Identify which cell holds the provided text, then report its (X, Y) central coordinate. 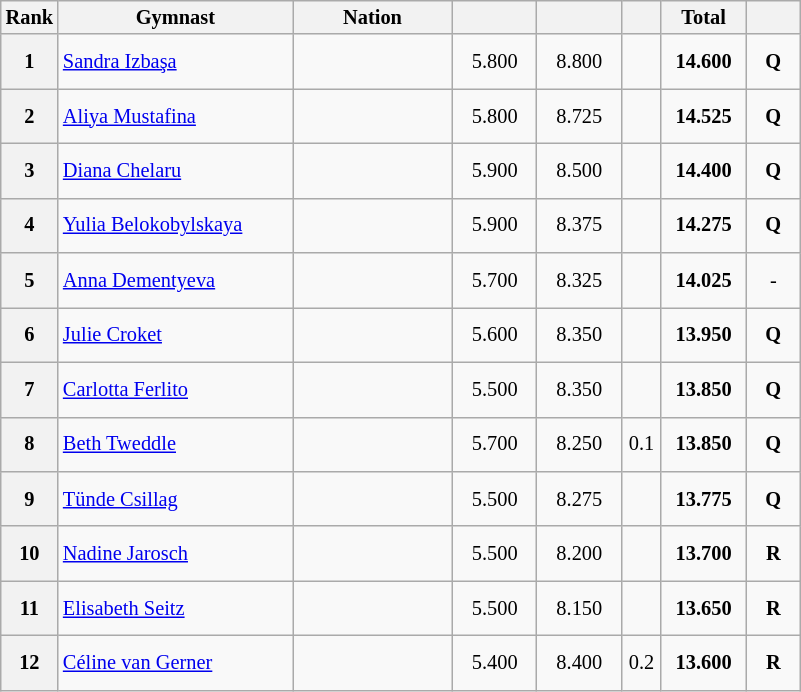
8.800 (580, 62)
8 (30, 444)
Céline van Gerner (176, 662)
12 (30, 662)
13.950 (704, 334)
14.400 (704, 170)
8.250 (580, 444)
Aliya Mustafina (176, 116)
13.775 (704, 498)
Anna Dementyeva (176, 280)
Tünde Csillag (176, 498)
Carlotta Ferlito (176, 390)
Beth Tweddle (176, 444)
8.200 (580, 554)
8.375 (580, 226)
Elisabeth Seitz (176, 608)
13.700 (704, 554)
8.325 (580, 280)
10 (30, 554)
5.400 (494, 662)
1 (30, 62)
13.650 (704, 608)
Sandra Izbaşa (176, 62)
Nation (373, 17)
7 (30, 390)
Nadine Jarosch (176, 554)
3 (30, 170)
14.025 (704, 280)
4 (30, 226)
13.600 (704, 662)
8.400 (580, 662)
0.2 (642, 662)
8.150 (580, 608)
8.725 (580, 116)
11 (30, 608)
14.525 (704, 116)
Diana Chelaru (176, 170)
8.275 (580, 498)
2 (30, 116)
Julie Croket (176, 334)
- (774, 280)
Rank (30, 17)
Yulia Belokobylskaya (176, 226)
14.275 (704, 226)
6 (30, 334)
8.500 (580, 170)
5 (30, 280)
Total (704, 17)
9 (30, 498)
5.600 (494, 334)
14.600 (704, 62)
Gymnast (176, 17)
0.1 (642, 444)
